Pinpoint the cell where the given text exists, returning its (X, Y) midpoint coordinate. 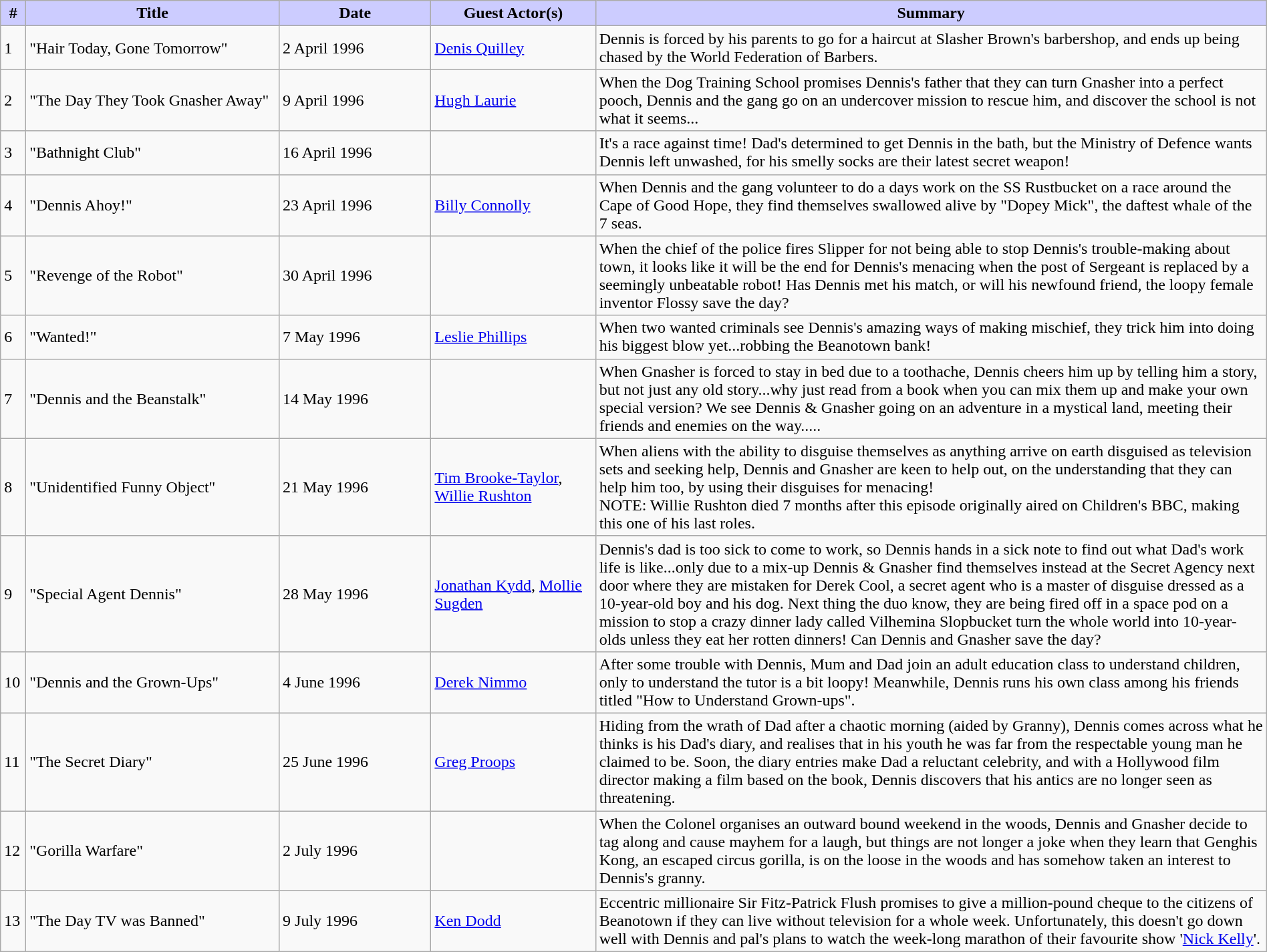
Date (356, 13)
16 April 1996 (356, 152)
28 May 1996 (356, 593)
Greg Proops (513, 762)
12 (13, 851)
"The Day They Took Gnasher Away" (152, 100)
10 (13, 682)
6 (13, 337)
Hugh Laurie (513, 100)
2 (13, 100)
3 (13, 152)
7 (13, 398)
Guest Actor(s) (513, 13)
# (13, 13)
9 (13, 593)
"The Secret Diary" (152, 762)
Jonathan Kydd, Mollie Sugden (513, 593)
"Hair Today, Gone Tomorrow" (152, 48)
"Dennis Ahoy!" (152, 205)
Ken Dodd (513, 921)
11 (13, 762)
When two wanted criminals see Dennis's amazing ways of making mischief, they trick him into doing his biggest blow yet...robbing the Beanotown bank! (931, 337)
14 May 1996 (356, 398)
Title (152, 13)
"Dennis and the Beanstalk" (152, 398)
2 July 1996 (356, 851)
Derek Nimmo (513, 682)
30 April 1996 (356, 275)
Dennis is forced by his parents to go for a haircut at Slasher Brown's barbershop, and ends up being chased by the World Federation of Barbers. (931, 48)
"Revenge of the Robot" (152, 275)
"Wanted!" (152, 337)
"Dennis and the Grown-Ups" (152, 682)
23 April 1996 (356, 205)
9 July 1996 (356, 921)
Billy Connolly (513, 205)
2 April 1996 (356, 48)
13 (13, 921)
21 May 1996 (356, 487)
Tim Brooke-Taylor, Willie Rushton (513, 487)
7 May 1996 (356, 337)
"Gorilla Warfare" (152, 851)
Leslie Phillips (513, 337)
1 (13, 48)
"Unidentified Funny Object" (152, 487)
4 (13, 205)
Summary (931, 13)
"Bathnight Club" (152, 152)
8 (13, 487)
"The Day TV was Banned" (152, 921)
9 April 1996 (356, 100)
25 June 1996 (356, 762)
4 June 1996 (356, 682)
5 (13, 275)
"Special Agent Dennis" (152, 593)
Denis Quilley (513, 48)
